Provide the [X, Y] coordinate of the cell's center where the given text is located.  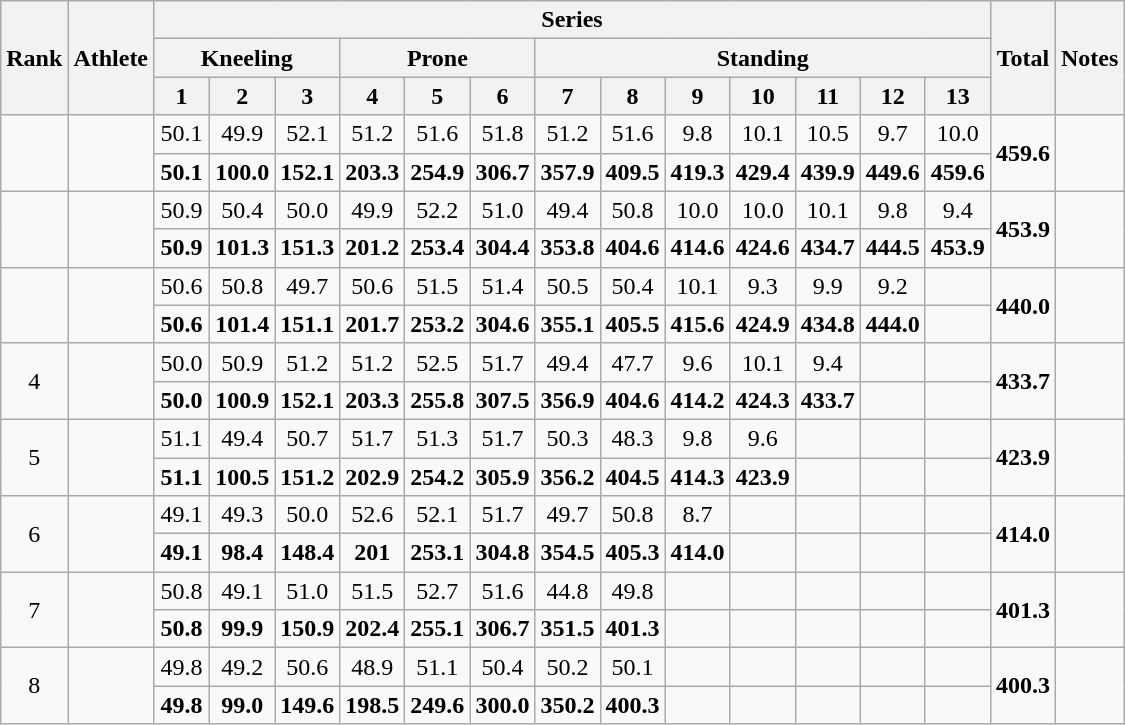
304.6 [502, 324]
304.4 [502, 248]
10 [762, 96]
305.9 [502, 477]
Total [1022, 58]
424.3 [762, 400]
419.3 [698, 172]
440.0 [1022, 305]
424.9 [762, 324]
3 [308, 96]
148.4 [308, 553]
1 [182, 96]
255.1 [438, 629]
50.3 [568, 438]
253.1 [438, 553]
434.7 [828, 248]
355.1 [568, 324]
253.2 [438, 324]
149.6 [308, 705]
444.5 [892, 248]
351.5 [568, 629]
9.7 [892, 134]
52.7 [438, 591]
49.2 [242, 667]
Athlete [111, 58]
13 [958, 96]
405.5 [632, 324]
151.1 [308, 324]
254.9 [438, 172]
12 [892, 96]
434.8 [828, 324]
253.4 [438, 248]
449.6 [892, 172]
100.0 [242, 172]
414.3 [698, 477]
353.8 [568, 248]
99.0 [242, 705]
49.3 [242, 515]
404.5 [632, 477]
Standing [762, 58]
48.3 [632, 438]
249.6 [438, 705]
202.9 [372, 477]
300.0 [502, 705]
304.8 [502, 553]
409.5 [632, 172]
415.6 [698, 324]
10.5 [828, 134]
9.2 [892, 286]
255.8 [438, 400]
8.7 [698, 515]
254.2 [438, 477]
48.9 [372, 667]
11 [828, 96]
150.9 [308, 629]
98.4 [242, 553]
151.3 [308, 248]
99.9 [242, 629]
44.8 [568, 591]
9 [698, 96]
50.7 [308, 438]
444.0 [892, 324]
50.5 [568, 286]
439.9 [828, 172]
52.6 [372, 515]
2 [242, 96]
101.4 [242, 324]
202.4 [372, 629]
414.6 [698, 248]
Series [572, 20]
52.5 [438, 362]
354.5 [568, 553]
405.3 [632, 553]
Rank [34, 58]
Notes [1089, 58]
201 [372, 553]
201.7 [372, 324]
47.7 [632, 362]
100.5 [242, 477]
50.2 [568, 667]
101.3 [242, 248]
356.2 [568, 477]
198.5 [372, 705]
356.9 [568, 400]
357.9 [568, 172]
414.2 [698, 400]
424.6 [762, 248]
9.9 [828, 286]
429.4 [762, 172]
Kneeling [247, 58]
51.4 [502, 286]
201.2 [372, 248]
Prone [438, 58]
307.5 [502, 400]
51.8 [502, 134]
51.3 [438, 438]
52.2 [438, 210]
9.3 [762, 286]
151.2 [308, 477]
100.9 [242, 400]
350.2 [568, 705]
